Locate the cell with the specified text and output its [X, Y] center coordinate. 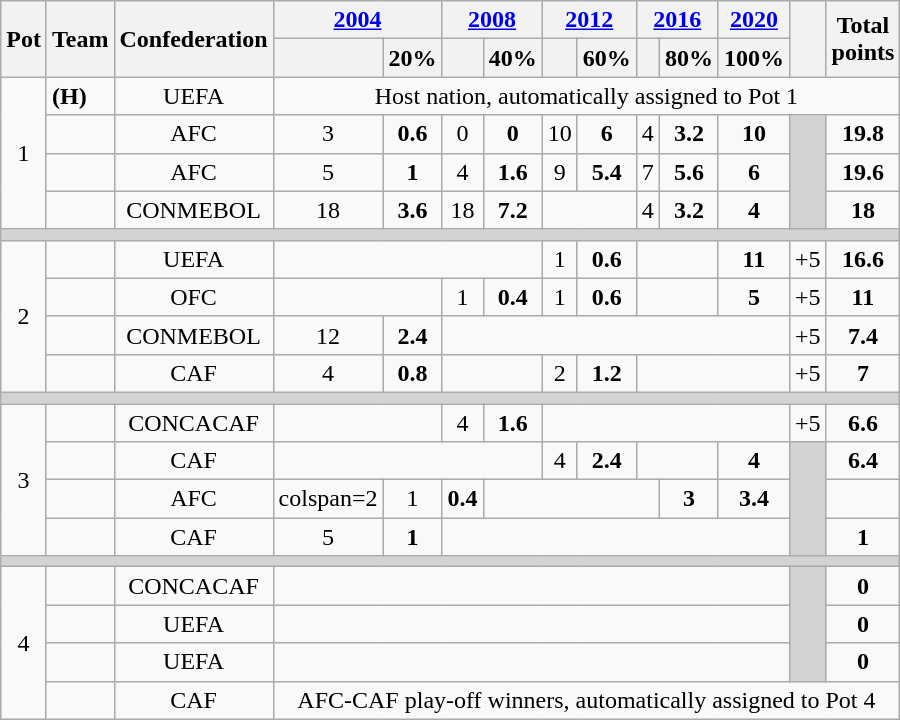
100% [754, 58]
20% [412, 58]
40% [512, 58]
6.6 [863, 423]
3.6 [412, 210]
Totalpoints [863, 39]
2020 [754, 20]
9 [560, 172]
OFC [194, 297]
0.8 [412, 373]
2004 [358, 20]
7.4 [863, 335]
Team [80, 39]
colspan=2 [328, 499]
80% [688, 58]
Pot [24, 39]
2016 [677, 20]
Host nation, automatically assigned to Pot 1 [586, 96]
Confederation [194, 39]
AFC-CAF play-off winners, automatically assigned to Pot 4 [586, 700]
12 [328, 335]
2008 [492, 20]
60% [606, 58]
3.4 [754, 499]
19.8 [863, 134]
5.6 [688, 172]
19.6 [863, 172]
16.6 [863, 259]
5.4 [606, 172]
2012 [589, 20]
7.2 [512, 210]
1.2 [606, 373]
6.4 [863, 461]
(H) [80, 96]
